For the text-containing cell, return its midpoint in (x, y) coordinate format. 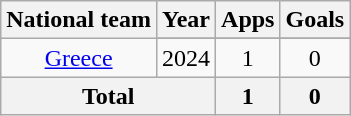
National team (79, 20)
Year (186, 20)
Greece (79, 58)
2024 (186, 58)
Apps (248, 20)
Goals (315, 20)
Total (108, 96)
